Detect which cell encompasses the target text, then output its [x, y] center coordinate. 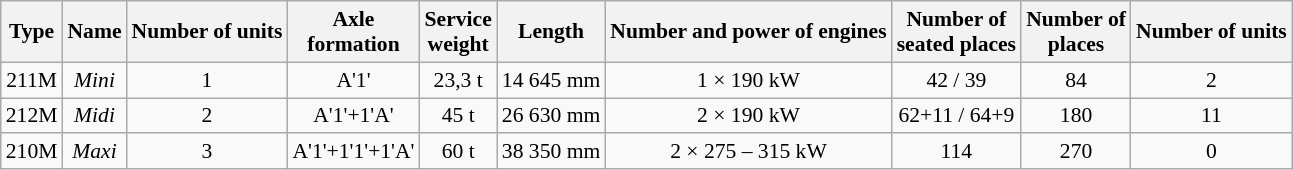
23,3 t [458, 80]
Number of seated places [956, 32]
Length [551, 32]
84 [1076, 80]
Name [94, 32]
210M [32, 152]
270 [1076, 152]
42 / 39 [956, 80]
A'1'+1'A' [353, 116]
Midi [94, 116]
Number and power of engines [748, 32]
Service weight [458, 32]
Axle formation [353, 32]
A'1' [353, 80]
211M [32, 80]
2 × 275 – 315 kW [748, 152]
2 × 190 kW [748, 116]
Mini [94, 80]
A'1'+1'1'+1'A' [353, 152]
38 350 mm [551, 152]
180 [1076, 116]
26 630 mm [551, 116]
114 [956, 152]
Type [32, 32]
1 [208, 80]
Maxi [94, 152]
11 [1212, 116]
45 t [458, 116]
60 t [458, 152]
212M [32, 116]
0 [1212, 152]
1 × 190 kW [748, 80]
3 [208, 152]
62+11 / 64+9 [956, 116]
14 645 mm [551, 80]
Number of places [1076, 32]
